Determine the [x, y] coordinate at the center of the cell enclosing the given text.  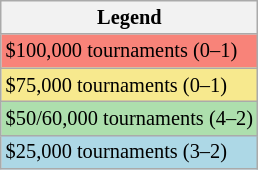
$25,000 tournaments (3–2) [130, 152]
$75,000 tournaments (0–1) [130, 85]
$50/60,000 tournaments (4–2) [130, 118]
Legend [130, 17]
$100,000 tournaments (0–1) [130, 51]
